Determine the (X, Y) coordinate at the center of the cell enclosing the given text.  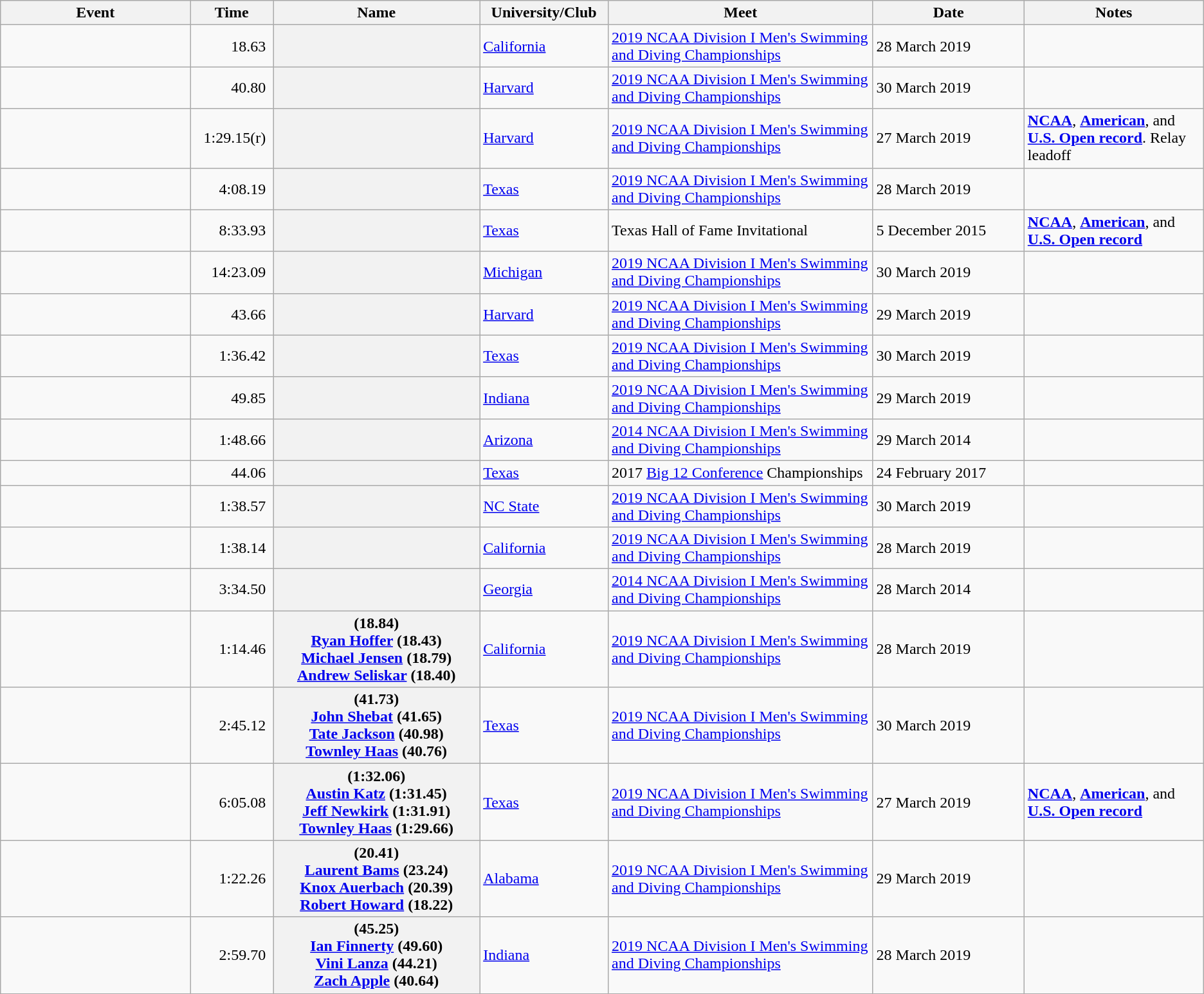
28 March 2014 (948, 590)
University/Club (544, 13)
(18.84)Ryan Hoffer (18.43)Michael Jensen (18.79)Andrew Seliskar (18.40) (377, 649)
(45.25)Ian Finnerty (49.60) Vini Lanza (44.21)Zach Apple (40.64) (377, 955)
44.06 (232, 473)
Time (232, 13)
1:38.57 (232, 505)
(41.73)John Shebat (41.65)Tate Jackson (40.98)Townley Haas (40.76) (377, 725)
1:29.15(r) (232, 138)
Texas Hall of Fame Invitational (741, 230)
Event (95, 13)
(20.41)Laurent Bams (23.24) Knox Auerbach (20.39)Robert Howard (18.22) (377, 878)
43.66 (232, 314)
Meet (741, 13)
NC State (544, 505)
4:08.19 (232, 189)
1:38.14 (232, 548)
(1:32.06)Austin Katz (1:31.45) Jeff Newkirk (1:31.91)Townley Haas (1:29.66) (377, 802)
NCAA, American, and U.S. Open record. Relay leadoff (1114, 138)
18.63 (232, 46)
8:33.93 (232, 230)
29 March 2014 (948, 440)
2:59.70 (232, 955)
1:48.66 (232, 440)
6:05.08 (232, 802)
1:14.46 (232, 649)
40.80 (232, 87)
49.85 (232, 397)
Michigan (544, 273)
Date (948, 13)
2:45.12 (232, 725)
14:23.09 (232, 273)
Notes (1114, 13)
Name (377, 13)
24 February 2017 (948, 473)
3:34.50 (232, 590)
1:22.26 (232, 878)
2017 Big 12 Conference Championships (741, 473)
Arizona (544, 440)
1:36.42 (232, 356)
Alabama (544, 878)
5 December 2015 (948, 230)
Georgia (544, 590)
